Capture the cell that displays the provided text and extract its (x, y) central coordinate. 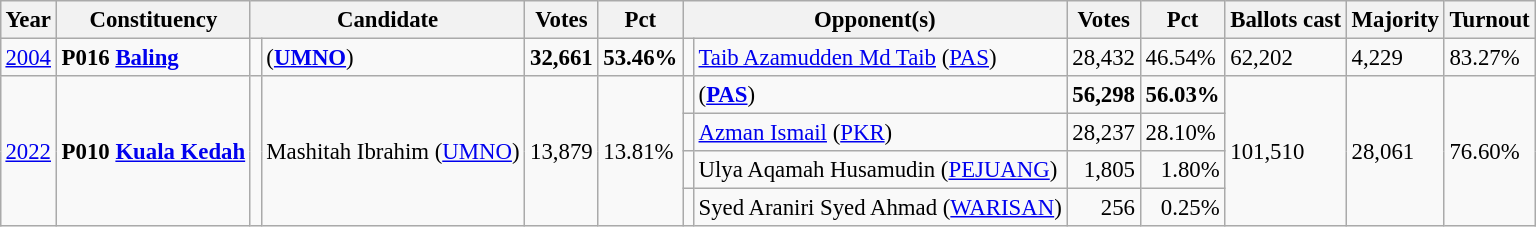
P016 Baling (153, 57)
28,061 (1395, 151)
56.03% (1182, 95)
13,879 (562, 151)
13.81% (640, 151)
83.27% (1490, 57)
Mashitah Ibrahim (UMNO) (393, 151)
Taib Azamudden Md Taib (PAS) (880, 57)
0.25% (1182, 208)
Constituency (153, 20)
4,229 (1395, 57)
101,510 (1286, 151)
28.10% (1182, 133)
28,432 (1104, 57)
(UMNO) (393, 57)
Syed Araniri Syed Ahmad (WARISAN) (880, 208)
P010 Kuala Kedah (153, 151)
Turnout (1490, 20)
56,298 (1104, 95)
53.46% (640, 57)
Ulya Aqamah Husamudin (PEJUANG) (880, 170)
Ballots cast (1286, 20)
2022 (28, 151)
32,661 (562, 57)
46.54% (1182, 57)
256 (1104, 208)
1.80% (1182, 170)
Azman Ismail (PKR) (880, 133)
Opponent(s) (875, 20)
Majority (1395, 20)
Candidate (387, 20)
2004 (28, 57)
1,805 (1104, 170)
28,237 (1104, 133)
(PAS) (880, 95)
76.60% (1490, 151)
62,202 (1286, 57)
Year (28, 20)
